Find where the given text appears and provide that cell's center as [X, Y] coordinate. 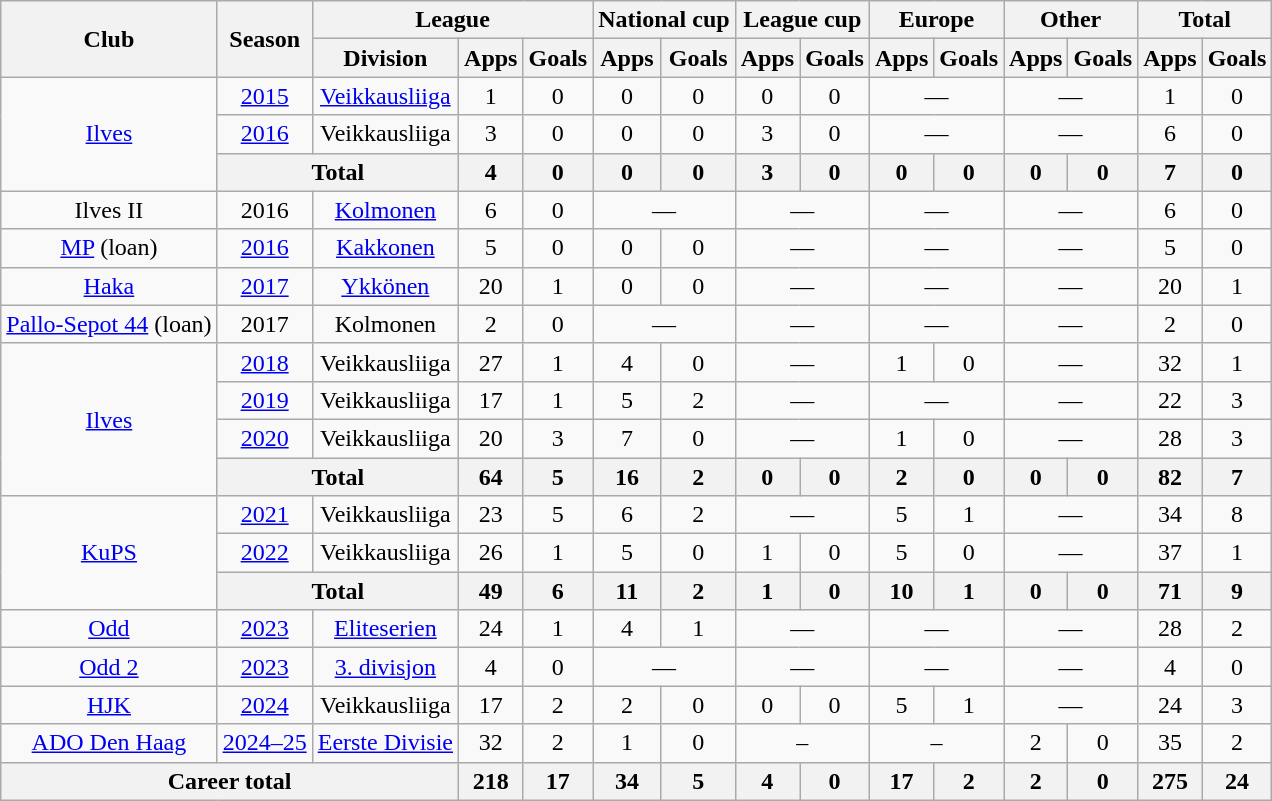
MP (loan) [109, 248]
Odd [109, 629]
2018 [264, 362]
2024 [264, 705]
Haka [109, 286]
Eliteserien [385, 629]
Division [385, 58]
2015 [264, 96]
26 [491, 553]
275 [1170, 781]
Season [264, 39]
Ykkönen [385, 286]
218 [491, 781]
16 [627, 477]
35 [1170, 743]
Eerste Divisie [385, 743]
ADO Den Haag [109, 743]
Europe [936, 20]
Club [109, 39]
League cup [802, 20]
71 [1170, 591]
2022 [264, 553]
2020 [264, 438]
22 [1170, 400]
Pallo-Sepot 44 (loan) [109, 324]
2019 [264, 400]
Odd 2 [109, 667]
10 [901, 591]
82 [1170, 477]
Ilves II [109, 210]
49 [491, 591]
KuPS [109, 553]
8 [1237, 515]
27 [491, 362]
9 [1237, 591]
3. divisjon [385, 667]
23 [491, 515]
64 [491, 477]
2021 [264, 515]
HJK [109, 705]
National cup [664, 20]
Kakkonen [385, 248]
37 [1170, 553]
11 [627, 591]
League [452, 20]
2024–25 [264, 743]
Career total [230, 781]
Other [1071, 20]
